Return [X, Y] of the center of cell containing provided text 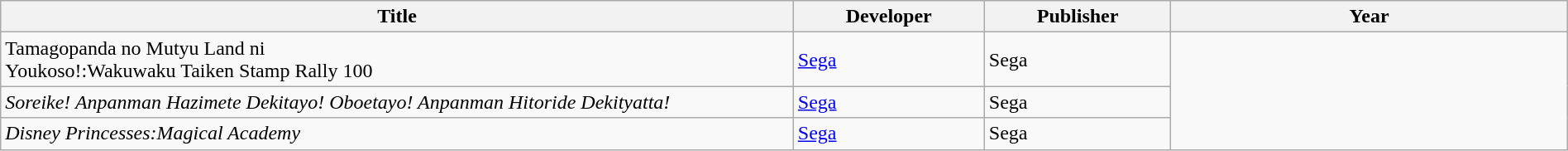
Publisher [1078, 17]
Soreike! Anpanman Hazimete Dekitayo! Oboetayo! Anpanman Hitoride Dekityatta! [397, 102]
Tamagopanda no Mutyu Land niYoukoso!:Wakuwaku Taiken Stamp Rally 100 [397, 60]
Title [397, 17]
Developer [888, 17]
Year [1370, 17]
Disney Princesses:Magical Academy [397, 134]
